Determine the (X, Y) coordinate at the center of the cell enclosing the given text.  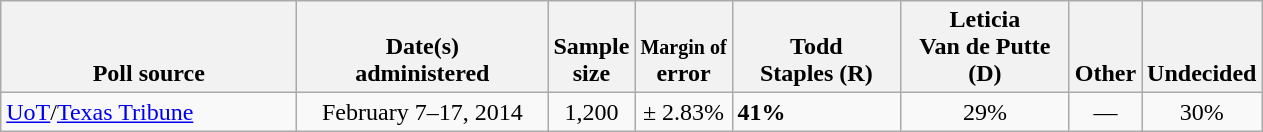
41% (816, 112)
UoT/Texas Tribune (149, 112)
Other (1105, 47)
ToddStaples (R) (816, 47)
29% (986, 112)
1,200 (592, 112)
± 2.83% (684, 112)
Samplesize (592, 47)
Margin oferror (684, 47)
Undecided (1202, 47)
Date(s)administered (422, 47)
LeticiaVan de Putte (D) (986, 47)
February 7–17, 2014 (422, 112)
30% (1202, 112)
Poll source (149, 47)
— (1105, 112)
